Scan for the cell matching the given text and deliver its (x, y) coordinate at center. 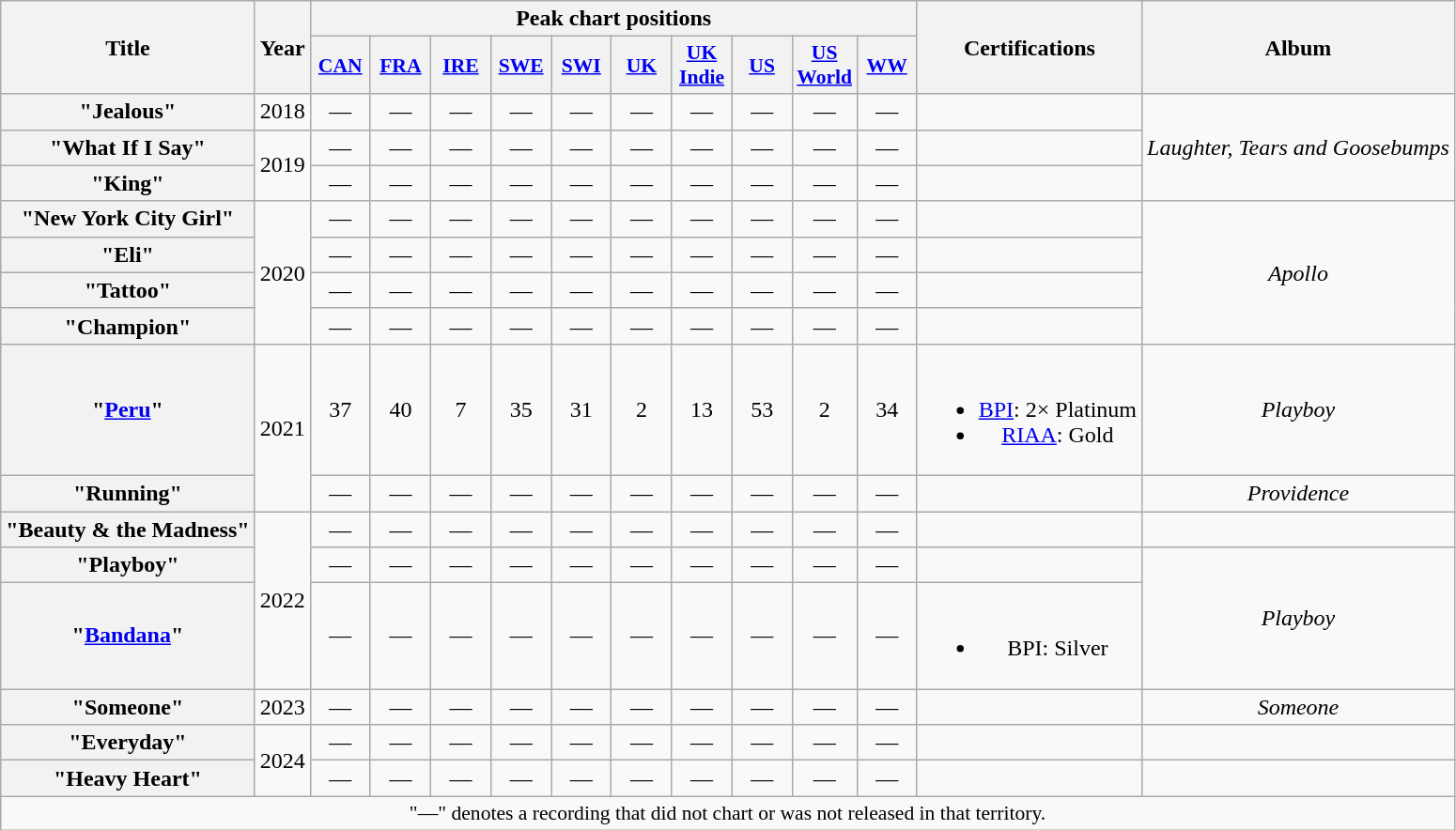
53 (762, 409)
Someone (1298, 707)
BPI: 2× PlatinumRIAA: Gold (1030, 409)
2022 (282, 599)
"Jealous" (128, 112)
Providence (1298, 493)
31 (581, 409)
"Peru" (128, 409)
SWI (581, 66)
40 (400, 409)
2024 (282, 761)
2018 (282, 112)
UK (642, 66)
"New York City Girl" (128, 219)
IRE (460, 66)
2023 (282, 707)
USWorld (825, 66)
CAN (340, 66)
UKIndie (702, 66)
"Champion" (128, 326)
Certifications (1030, 47)
2020 (282, 272)
"Someone" (128, 707)
"—" denotes a recording that did not chart or was not released in that territory. (728, 813)
"Eli" (128, 254)
Laughter, Tears and Goosebumps (1298, 147)
"Everyday" (128, 743)
37 (340, 409)
BPI: Silver (1030, 637)
"Beauty & the Madness" (128, 529)
2021 (282, 427)
"Playboy" (128, 565)
FRA (400, 66)
"Running" (128, 493)
Apollo (1298, 272)
US (762, 66)
Title (128, 47)
"Tattoo" (128, 290)
"King" (128, 183)
13 (702, 409)
WW (887, 66)
Album (1298, 47)
34 (887, 409)
SWE (521, 66)
"Heavy Heart" (128, 778)
2019 (282, 165)
7 (460, 409)
35 (521, 409)
"Bandana" (128, 637)
Peak chart positions (613, 19)
Year (282, 47)
"What If I Say" (128, 147)
